Provide the (X, Y) coordinate of the cell's center where the given text is located.  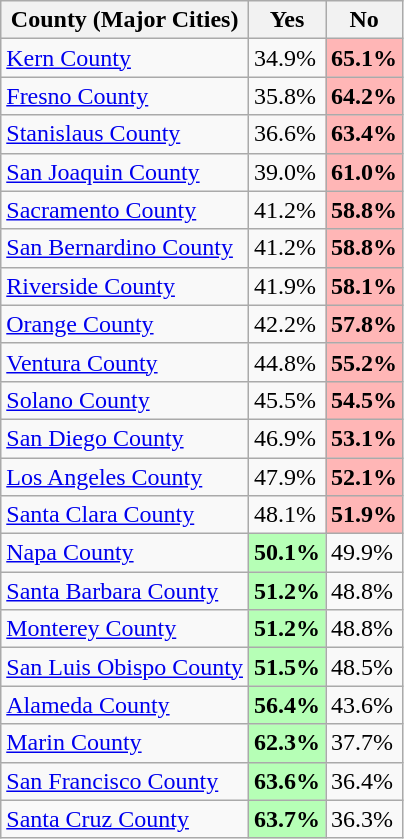
35.8% (288, 96)
Fresno County (125, 96)
42.2% (288, 324)
46.9% (288, 438)
34.9% (288, 58)
Ventura County (125, 362)
Monterey County (125, 629)
48.1% (288, 515)
Orange County (125, 324)
Alameda County (125, 705)
San Francisco County (125, 781)
Santa Clara County (125, 515)
39.0% (288, 172)
44.8% (288, 362)
51.5% (288, 667)
San Bernardino County (125, 248)
Yes (288, 20)
Marin County (125, 743)
Napa County (125, 553)
63.6% (288, 781)
Riverside County (125, 286)
65.1% (364, 58)
58.1% (364, 286)
36.6% (288, 134)
56.4% (288, 705)
49.9% (364, 553)
Santa Cruz County (125, 819)
No (364, 20)
63.7% (288, 819)
County (Major Cities) (125, 20)
55.2% (364, 362)
36.4% (364, 781)
Los Angeles County (125, 477)
47.9% (288, 477)
63.4% (364, 134)
45.5% (288, 400)
48.5% (364, 667)
61.0% (364, 172)
51.9% (364, 515)
36.3% (364, 819)
57.8% (364, 324)
Sacramento County (125, 210)
62.3% (288, 743)
Santa Barbara County (125, 591)
San Diego County (125, 438)
52.1% (364, 477)
43.6% (364, 705)
Kern County (125, 58)
41.9% (288, 286)
Solano County (125, 400)
54.5% (364, 400)
Stanislaus County (125, 134)
37.7% (364, 743)
San Luis Obispo County (125, 667)
64.2% (364, 96)
53.1% (364, 438)
San Joaquin County (125, 172)
50.1% (288, 553)
